Scan for the cell matching the given text and deliver its [X, Y] coordinate at center. 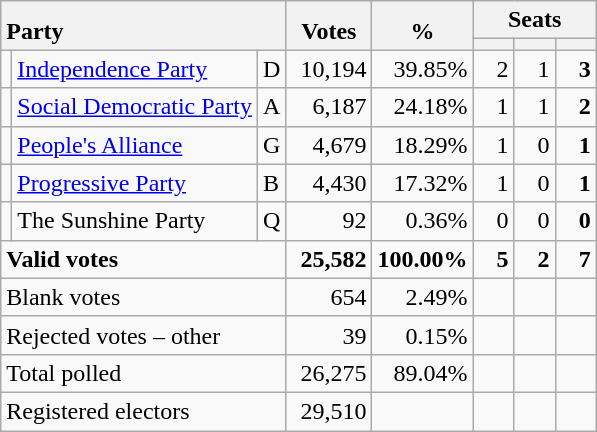
Registered electors [144, 411]
0.15% [422, 335]
Valid votes [144, 259]
17.32% [422, 183]
Votes [329, 26]
24.18% [422, 107]
% [422, 26]
Total polled [144, 373]
92 [329, 221]
Seats [534, 20]
Independence Party [135, 69]
3 [576, 69]
4,430 [329, 183]
D [271, 69]
18.29% [422, 145]
0.36% [422, 221]
25,582 [329, 259]
Party [144, 26]
89.04% [422, 373]
People's Alliance [135, 145]
100.00% [422, 259]
26,275 [329, 373]
39.85% [422, 69]
654 [329, 297]
Progressive Party [135, 183]
G [271, 145]
B [271, 183]
4,679 [329, 145]
39 [329, 335]
The Sunshine Party [135, 221]
2.49% [422, 297]
29,510 [329, 411]
Q [271, 221]
6,187 [329, 107]
10,194 [329, 69]
5 [494, 259]
Rejected votes – other [144, 335]
Social Democratic Party [135, 107]
7 [576, 259]
Blank votes [144, 297]
A [271, 107]
